Provide the (X, Y) coordinate of the cell's center where the given text is located.  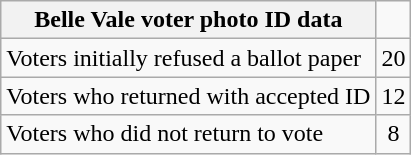
8 (394, 134)
Voters who returned with accepted ID (188, 96)
20 (394, 58)
Voters who did not return to vote (188, 134)
Belle Vale voter photo ID data (188, 20)
Voters initially refused a ballot paper (188, 58)
12 (394, 96)
